Provide the (X, Y) coordinate of the cell's center where the given text is located.  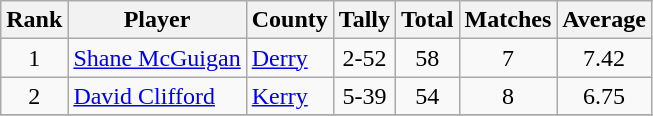
8 (508, 96)
54 (428, 96)
58 (428, 58)
1 (34, 58)
Derry (290, 58)
6.75 (604, 96)
County (290, 20)
2-52 (364, 58)
Average (604, 20)
David Clifford (157, 96)
5-39 (364, 96)
7.42 (604, 58)
Total (428, 20)
Tally (364, 20)
Rank (34, 20)
Shane McGuigan (157, 58)
Player (157, 20)
2 (34, 96)
7 (508, 58)
Kerry (290, 96)
Matches (508, 20)
